Locate the cell with the specified text and output its (x, y) center coordinate. 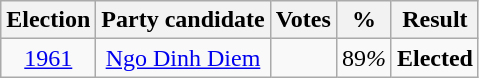
Elected (434, 58)
% (364, 20)
Ngo Dinh Diem (183, 58)
Result (434, 20)
Votes (303, 20)
89% (364, 58)
Election (48, 20)
Party candidate (183, 20)
1961 (48, 58)
